Pinpoint the cell where the given text exists, returning its (x, y) midpoint coordinate. 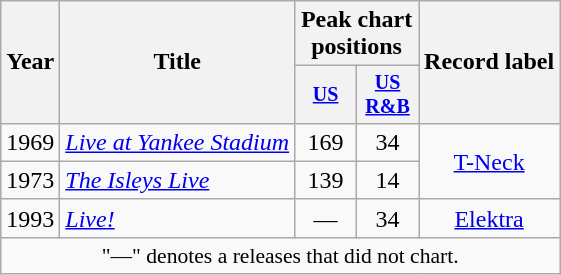
USR&B (388, 94)
US (326, 94)
Peak chart positions (357, 34)
1973 (30, 180)
1969 (30, 142)
Record label (490, 62)
Elektra (490, 218)
1993 (30, 218)
139 (326, 180)
169 (326, 142)
Title (178, 62)
Live! (178, 218)
Year (30, 62)
Live at Yankee Stadium (178, 142)
The Isleys Live (178, 180)
— (326, 218)
14 (388, 180)
"—" denotes a releases that did not chart. (280, 255)
T-Neck (490, 161)
